Detect which cell encompasses the target text, then output its [X, Y] center coordinate. 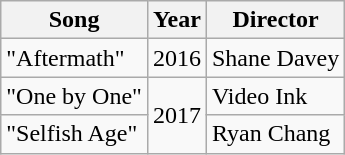
Video Ink [275, 96]
"Selfish Age" [74, 134]
"Aftermath" [74, 58]
Year [176, 20]
2017 [176, 115]
2016 [176, 58]
Director [275, 20]
Song [74, 20]
Shane Davey [275, 58]
"One by One" [74, 96]
Ryan Chang [275, 134]
